Pinpoint the cell where the given text exists, returning its (x, y) midpoint coordinate. 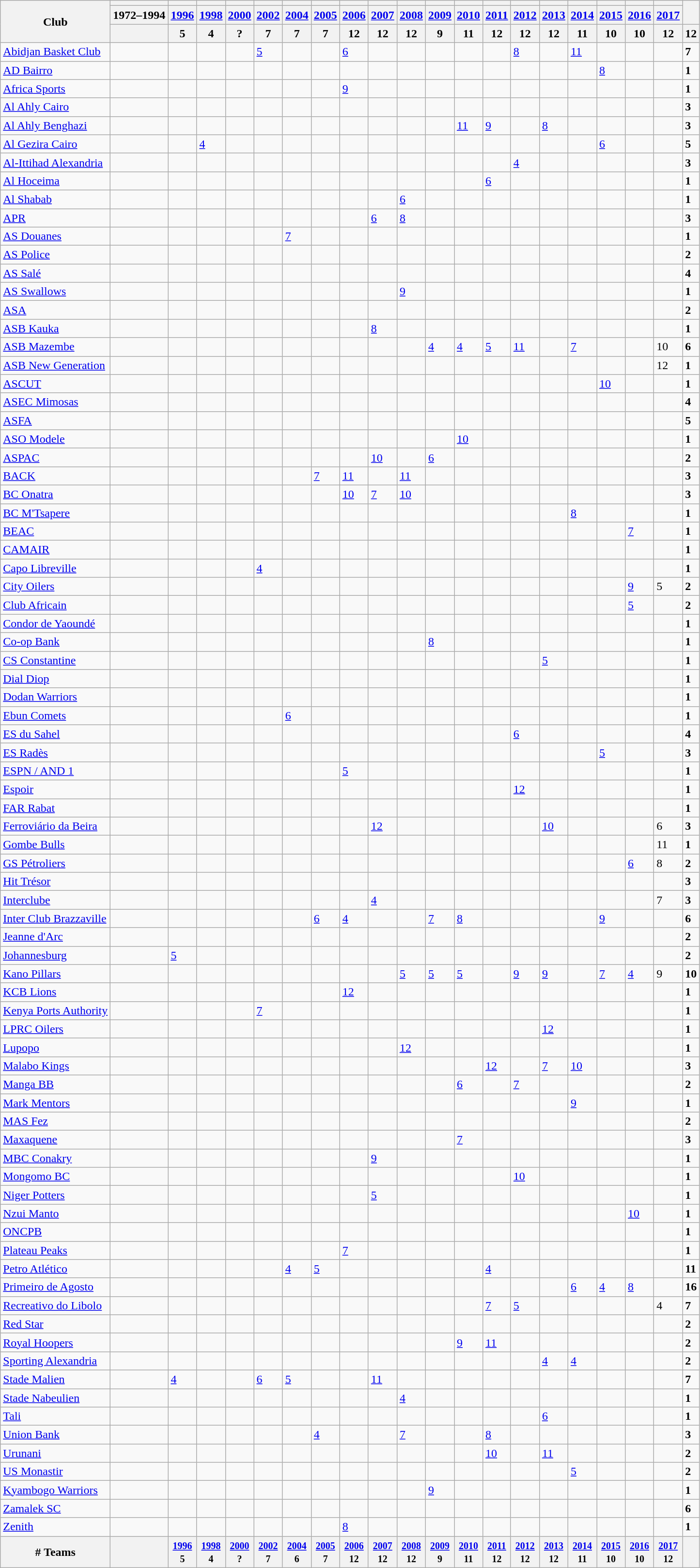
Nzui Manto (55, 1213)
Gombe Bulls (55, 845)
Recreativo do Libolo (55, 1305)
MBC Conakry (55, 1158)
200612 (354, 1552)
ASCUT (55, 384)
ASO Modele (55, 439)
201712 (669, 1552)
Petro Atlético (55, 1269)
ASB Mazembe (55, 347)
200812 (411, 1552)
GS Pétroliers (55, 863)
ASA (55, 310)
Johannesburg (55, 955)
20057 (326, 1552)
Al Ahly Benghazi (55, 125)
Kyambogo Warriors (55, 1490)
2000? (239, 1552)
ES du Sahel (55, 734)
Mark Mentors (55, 1103)
FAR Rabat (55, 807)
Sporting Alexandria (55, 1361)
ASB Kauka (55, 328)
Ferroviário da Beira (55, 826)
AS Police (55, 255)
KCB Lions (55, 992)
19984 (211, 1552)
2013 (553, 15)
20046 (296, 1552)
Plateau Peaks (55, 1250)
ASB New Generation (55, 365)
BEAC (55, 531)
BC M'Tsapere (55, 513)
201411 (582, 1552)
Abidjan Basket Club (55, 52)
2010 (469, 15)
19965 (182, 1552)
Club (55, 21)
Espoir (55, 789)
2009 (440, 15)
Malabo Kings (55, 1066)
ASPAC (55, 457)
Stade Malien (55, 1379)
Urunani (55, 1453)
LPRC Oilers (55, 1029)
ES Radès (55, 752)
APR (55, 217)
AS Salé (55, 273)
201610 (639, 1552)
Tali (55, 1416)
Al Ahly Cairo (55, 107)
20027 (268, 1552)
2002 (268, 15)
AS Douanes (55, 236)
Capo Libreville (55, 568)
1998 (211, 15)
ASFA (55, 420)
Jeanne d'Arc (55, 937)
Zamalek SC (55, 1508)
2005 (326, 15)
Africa Sports (55, 89)
Condor de Yaoundé (55, 623)
Primeiro de Agosto (55, 1287)
2008 (411, 15)
AD Bairro (55, 70)
201510 (611, 1552)
Lupopo (55, 1047)
201312 (553, 1552)
ONCPB (55, 1232)
1996 (182, 15)
2004 (296, 15)
Niger Potters (55, 1195)
20099 (440, 1552)
AS Swallows (55, 292)
MAS Fez (55, 1121)
Hit Trésor (55, 882)
2000 (239, 15)
2007 (383, 15)
Maxaquene (55, 1140)
201212 (525, 1552)
CS Constantine (55, 660)
Manga BB (55, 1084)
Zenith (55, 1527)
CAMAIR (55, 550)
Club Africain (55, 605)
201011 (469, 1552)
Ebun Comets (55, 715)
2011 (497, 15)
Inter Club Brazzaville (55, 918)
2015 (611, 15)
BC Onatra (55, 494)
ASEC Mimosas (55, 402)
Red Star (55, 1324)
Stade Nabeulien (55, 1397)
Interclube (55, 900)
Al Shabab (55, 199)
201112 (497, 1552)
Al Hoceima (55, 181)
Royal Hoopers (55, 1342)
Dodan Warriors (55, 697)
Kenya Ports Authority (55, 1010)
Kano Pillars (55, 974)
2012 (525, 15)
Mongomo BC (55, 1177)
US Monastir (55, 1472)
City Oilers (55, 587)
2017 (669, 15)
? (239, 33)
Dial Diop (55, 679)
2016 (639, 15)
BACK (55, 476)
1972–1994 (140, 15)
Al-Ittihad Alexandria (55, 162)
# Teams (55, 1552)
16 (691, 1287)
Union Bank (55, 1435)
2014 (582, 15)
Al Gezira Cairo (55, 144)
2006 (354, 15)
200712 (383, 1552)
ESPN / AND 1 (55, 771)
Co-op Bank (55, 642)
